Provide the [X, Y] coordinate of the cell's center where the given text is located.  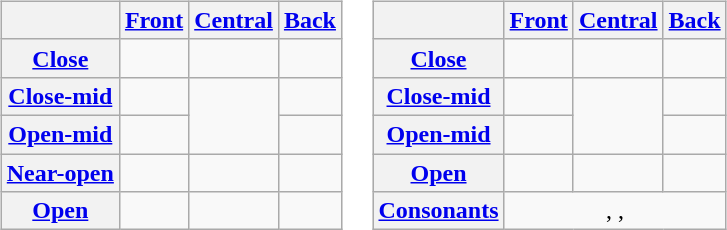
Consonants [438, 211]
, , [615, 211]
Near-open [60, 173]
